Locate the cell with the specified text and output its [x, y] center coordinate. 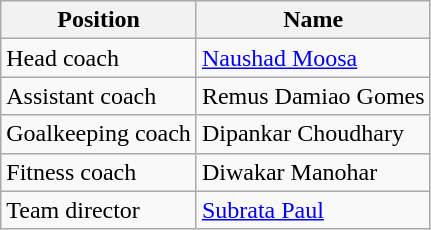
Diwakar Manohar [313, 172]
Naushad Moosa [313, 58]
Fitness coach [99, 172]
Name [313, 20]
Dipankar Choudhary [313, 134]
Head coach [99, 58]
Subrata Paul [313, 210]
Remus Damiao Gomes [313, 96]
Assistant coach [99, 96]
Team director [99, 210]
Goalkeeping coach [99, 134]
Position [99, 20]
